Extract the (x, y) coordinate from the center of the cell holding the provided text.  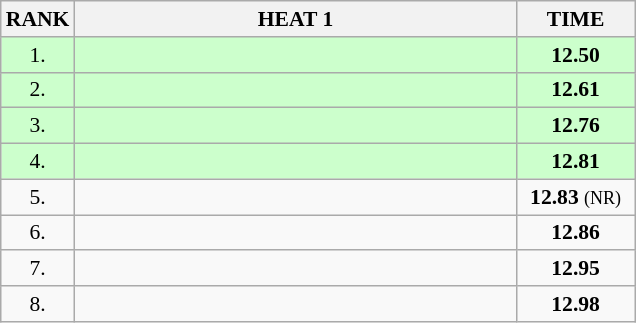
8. (38, 304)
5. (38, 197)
12.50 (576, 55)
HEAT 1 (295, 19)
1. (38, 55)
2. (38, 90)
12.95 (576, 269)
12.98 (576, 304)
12.83 (NR) (576, 197)
12.61 (576, 90)
TIME (576, 19)
RANK (38, 19)
12.81 (576, 162)
12.86 (576, 233)
3. (38, 126)
7. (38, 269)
12.76 (576, 126)
6. (38, 233)
4. (38, 162)
